Capture the cell that displays the provided text and extract its [x, y] central coordinate. 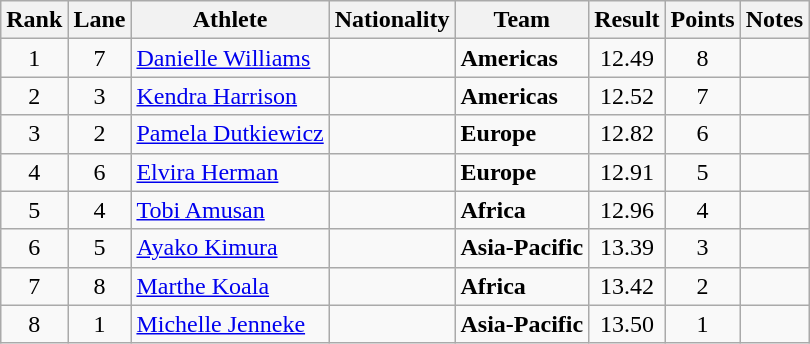
Kendra Harrison [230, 96]
Points [702, 20]
12.96 [627, 210]
Athlete [230, 20]
Lane [100, 20]
13.50 [627, 324]
Nationality [392, 20]
Marthe Koala [230, 286]
Ayako Kimura [230, 248]
Tobi Amusan [230, 210]
13.39 [627, 248]
12.49 [627, 58]
Pamela Dutkiewicz [230, 134]
Danielle Williams [230, 58]
12.52 [627, 96]
Elvira Herman [230, 172]
Rank [34, 20]
Result [627, 20]
Michelle Jenneke [230, 324]
Team [522, 20]
13.42 [627, 286]
12.91 [627, 172]
12.82 [627, 134]
Notes [774, 20]
